Provide the (X, Y) coordinate of the cell's center where the given text is located.  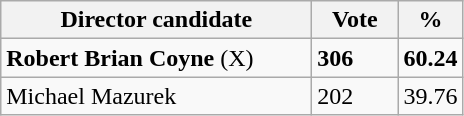
202 (355, 96)
% (430, 20)
Robert Brian Coyne (X) (156, 58)
Director candidate (156, 20)
39.76 (430, 96)
Vote (355, 20)
Michael Mazurek (156, 96)
60.24 (430, 58)
306 (355, 58)
